Return the (X, Y) coordinate for the center point of the cell that contains the specified text.  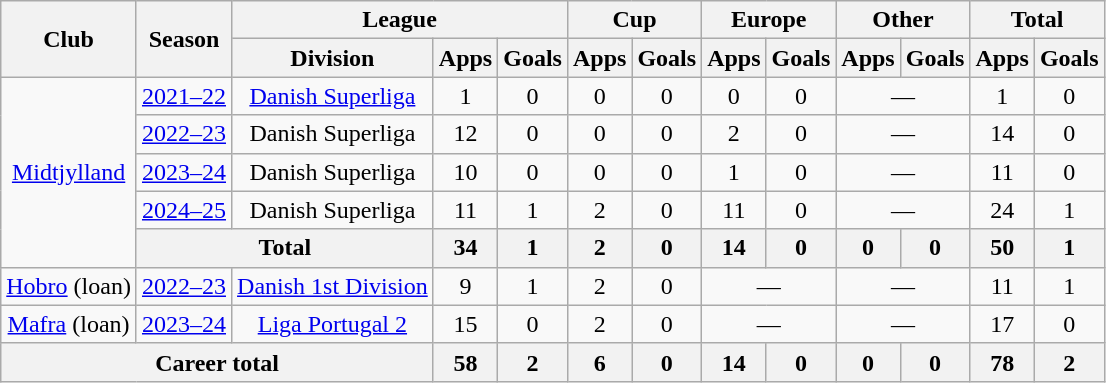
50 (1002, 248)
Europe (769, 20)
15 (465, 324)
34 (465, 248)
58 (465, 362)
Club (69, 39)
Division (333, 58)
12 (465, 134)
17 (1002, 324)
League (400, 20)
Danish 1st Division (333, 286)
24 (1002, 210)
Other (903, 20)
2024–25 (184, 210)
Cup (634, 20)
9 (465, 286)
2021–22 (184, 96)
10 (465, 172)
Midtjylland (69, 172)
Liga Portugal 2 (333, 324)
78 (1002, 362)
6 (599, 362)
Mafra (loan) (69, 324)
Season (184, 39)
Hobro (loan) (69, 286)
Career total (218, 362)
